Scan for the cell matching the given text and deliver its (x, y) coordinate at center. 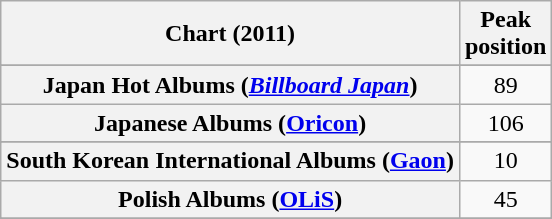
Japanese Albums (Oricon) (230, 123)
89 (505, 85)
10 (505, 161)
Polish Albums (OLiS) (230, 199)
106 (505, 123)
45 (505, 199)
Japan Hot Albums (Billboard Japan) (230, 85)
Chart (2011) (230, 34)
Peakposition (505, 34)
South Korean International Albums (Gaon) (230, 161)
